Locate the cell with the specified text and output its (X, Y) center coordinate. 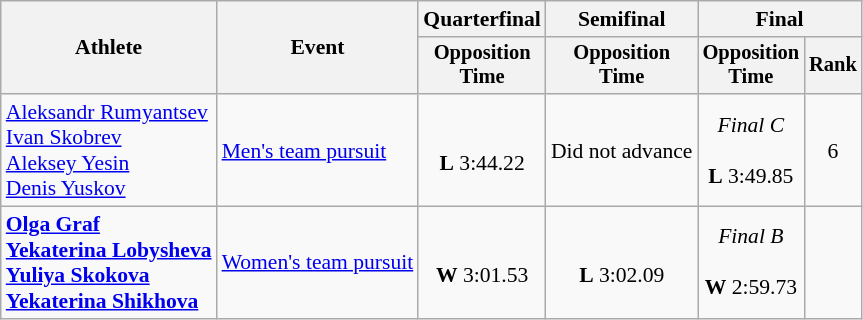
Semifinal (622, 19)
L 3:44.22 (482, 150)
Men's team pursuit (318, 150)
Final CL 3:49.85 (752, 150)
Event (318, 48)
W 3:01.53 (482, 263)
Quarterfinal (482, 19)
Did not advance (622, 150)
Athlete (109, 48)
Final (780, 19)
Aleksandr RumyantsevIvan SkobrevAleksey YesinDenis Yuskov (109, 150)
Olga GrafYekaterina LobyshevaYuliya SkokovaYekaterina Shikhova (109, 263)
Women's team pursuit (318, 263)
L 3:02.09 (622, 263)
6 (833, 150)
Rank (833, 66)
Final BW 2:59.73 (752, 263)
